Capture the cell that displays the provided text and extract its [x, y] central coordinate. 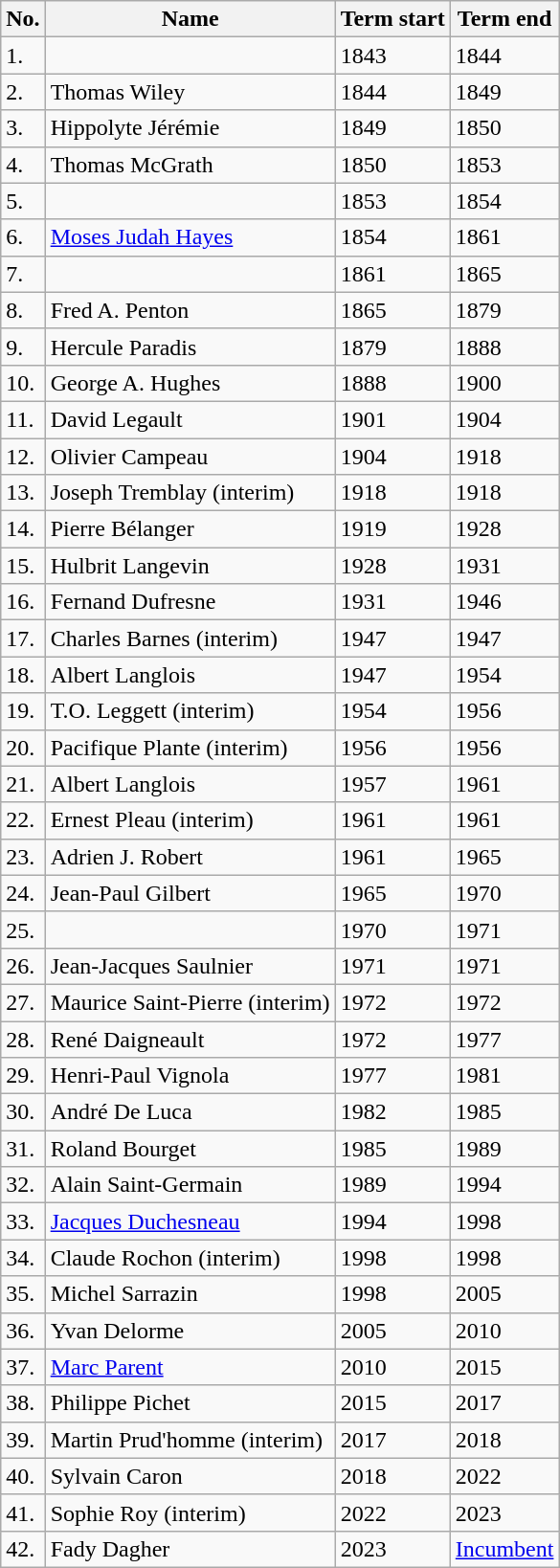
4. [23, 165]
Philippe Pichet [190, 1403]
David Legault [190, 419]
André De Luca [190, 1112]
18. [23, 675]
26. [23, 966]
12. [23, 457]
No. [23, 19]
36. [23, 1331]
10. [23, 383]
23. [23, 857]
1843 [392, 56]
Marc Parent [190, 1367]
14. [23, 529]
Sylvain Caron [190, 1476]
Adrien J. Robert [190, 857]
11. [23, 419]
Maurice Saint-Pierre (interim) [190, 1002]
René Daigneault [190, 1039]
30. [23, 1112]
39. [23, 1440]
6. [23, 237]
3. [23, 128]
T.O. Leggett (interim) [190, 711]
Fred A. Penton [190, 310]
Moses Judah Hayes [190, 237]
28. [23, 1039]
Hercule Paradis [190, 347]
27. [23, 1002]
Thomas McGrath [190, 165]
21. [23, 784]
Fernand Dufresne [190, 602]
Michel Sarrazin [190, 1294]
1946 [504, 602]
Jacques Duchesneau [190, 1221]
1919 [392, 529]
Yvan Delorme [190, 1331]
37. [23, 1367]
15. [23, 566]
Incumbent [504, 1549]
Martin Prud'homme (interim) [190, 1440]
17. [23, 638]
9. [23, 347]
33. [23, 1221]
42. [23, 1549]
31. [23, 1149]
35. [23, 1294]
1900 [504, 383]
1957 [392, 784]
George A. Hughes [190, 383]
Olivier Campeau [190, 457]
5. [23, 201]
38. [23, 1403]
Ernest Pleau (interim) [190, 820]
40. [23, 1476]
Hippolyte Jérémie [190, 128]
32. [23, 1185]
2. [23, 92]
Joseph Tremblay (interim) [190, 493]
41. [23, 1512]
Term start [392, 19]
Pacifique Plante (interim) [190, 748]
8. [23, 310]
24. [23, 893]
29. [23, 1076]
Name [190, 19]
Jean-Paul Gilbert [190, 893]
Jean-Jacques Saulnier [190, 966]
Hulbrit Langevin [190, 566]
Claude Rochon (interim) [190, 1258]
22. [23, 820]
Alain Saint-Germain [190, 1185]
Thomas Wiley [190, 92]
1981 [504, 1076]
Charles Barnes (interim) [190, 638]
20. [23, 748]
13. [23, 493]
1982 [392, 1112]
25. [23, 930]
34. [23, 1258]
Roland Bourget [190, 1149]
Pierre Bélanger [190, 529]
16. [23, 602]
1901 [392, 419]
7. [23, 274]
Henri-Paul Vignola [190, 1076]
Fady Dagher [190, 1549]
Term end [504, 19]
1. [23, 56]
Sophie Roy (interim) [190, 1512]
19. [23, 711]
